Determine the [x, y] coordinate at the center of the cell enclosing the given text.  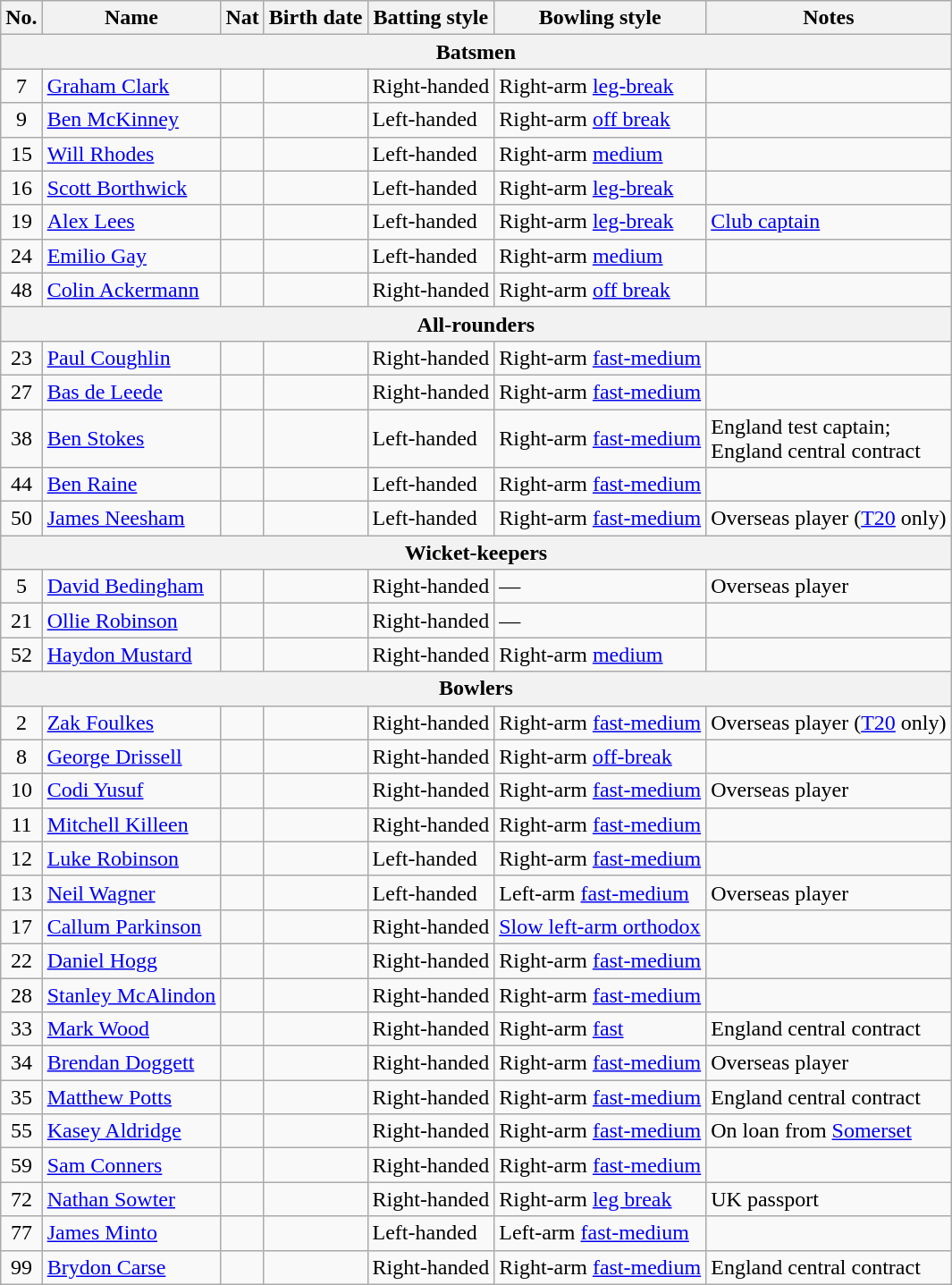
Wicket-keepers [476, 553]
17 [21, 926]
Right-arm leg break [601, 1199]
Alex Lees [131, 222]
38 [21, 438]
28 [21, 995]
35 [21, 1097]
33 [21, 1029]
34 [21, 1063]
Nathan Sowter [131, 1199]
Luke Robinson [131, 858]
Name [131, 18]
Brydon Carse [131, 1267]
Ollie Robinson [131, 621]
23 [21, 358]
8 [21, 757]
19 [21, 222]
Bas de Leede [131, 392]
15 [21, 154]
Paul Coughlin [131, 358]
Right-arm fast [601, 1029]
Colin Ackermann [131, 290]
On loan from Somerset [829, 1131]
UK passport [829, 1199]
Mark Wood [131, 1029]
Brendan Doggett [131, 1063]
48 [21, 290]
22 [21, 960]
Birth date [316, 18]
Club captain [829, 222]
Sam Conners [131, 1165]
55 [21, 1131]
Batsmen [476, 52]
72 [21, 1199]
Matthew Potts [131, 1097]
Nat [242, 18]
All-rounders [476, 324]
Emilio Gay [131, 256]
9 [21, 120]
Callum Parkinson [131, 926]
2 [21, 723]
Kasey Aldridge [131, 1131]
44 [21, 485]
52 [21, 655]
Batting style [431, 18]
59 [21, 1165]
Ben Raine [131, 485]
Daniel Hogg [131, 960]
James Neesham [131, 519]
Will Rhodes [131, 154]
10 [21, 790]
Notes [829, 18]
5 [21, 587]
21 [21, 621]
Ben McKinney [131, 120]
Graham Clark [131, 86]
No. [21, 18]
Bowling style [601, 18]
Codi Yusuf [131, 790]
Right-arm off-break [601, 757]
99 [21, 1267]
7 [21, 86]
12 [21, 858]
George Drissell [131, 757]
Bowlers [476, 689]
England test captain; England central contract [829, 438]
Neil Wagner [131, 892]
13 [21, 892]
11 [21, 824]
50 [21, 519]
Ben Stokes [131, 438]
Stanley McAlindon [131, 995]
Zak Foulkes [131, 723]
James Minto [131, 1233]
Slow left-arm orthodox [601, 926]
Mitchell Killeen [131, 824]
27 [21, 392]
Scott Borthwick [131, 188]
David Bedingham [131, 587]
Haydon Mustard [131, 655]
77 [21, 1233]
16 [21, 188]
24 [21, 256]
